Capture the cell that displays the provided text and extract its (x, y) central coordinate. 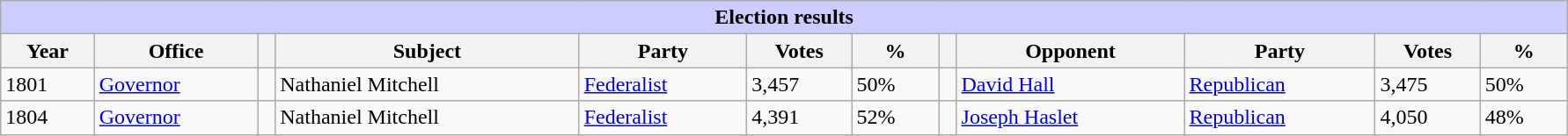
4,391 (799, 118)
1801 (48, 84)
52% (896, 118)
David Hall (1070, 84)
Office (176, 51)
Election results (785, 18)
3,457 (799, 84)
48% (1524, 118)
Joseph Haslet (1070, 118)
4,050 (1427, 118)
1804 (48, 118)
Subject (428, 51)
3,475 (1427, 84)
Opponent (1070, 51)
Year (48, 51)
